For the text-containing cell, return its midpoint in [x, y] coordinate format. 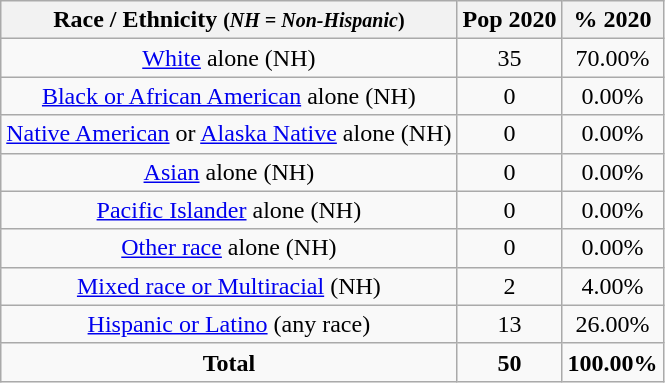
35 [510, 58]
Native American or Alaska Native alone (NH) [229, 134]
Hispanic or Latino (any race) [229, 324]
Total [229, 362]
70.00% [612, 58]
50 [510, 362]
13 [510, 324]
Black or African American alone (NH) [229, 96]
White alone (NH) [229, 58]
Pop 2020 [510, 20]
4.00% [612, 286]
2 [510, 286]
Asian alone (NH) [229, 172]
26.00% [612, 324]
100.00% [612, 362]
Race / Ethnicity (NH = Non-Hispanic) [229, 20]
Mixed race or Multiracial (NH) [229, 286]
Pacific Islander alone (NH) [229, 210]
% 2020 [612, 20]
Other race alone (NH) [229, 248]
